Provide the [x, y] coordinate of the cell's center where the given text is located.  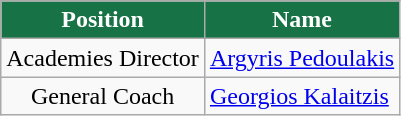
Georgios Kalaitzis [302, 96]
Name [302, 20]
Academies Director [103, 58]
Argyris Pedoulakis [302, 58]
Position [103, 20]
General Coach [103, 96]
